Locate the cell with the specified text and output its [X, Y] center coordinate. 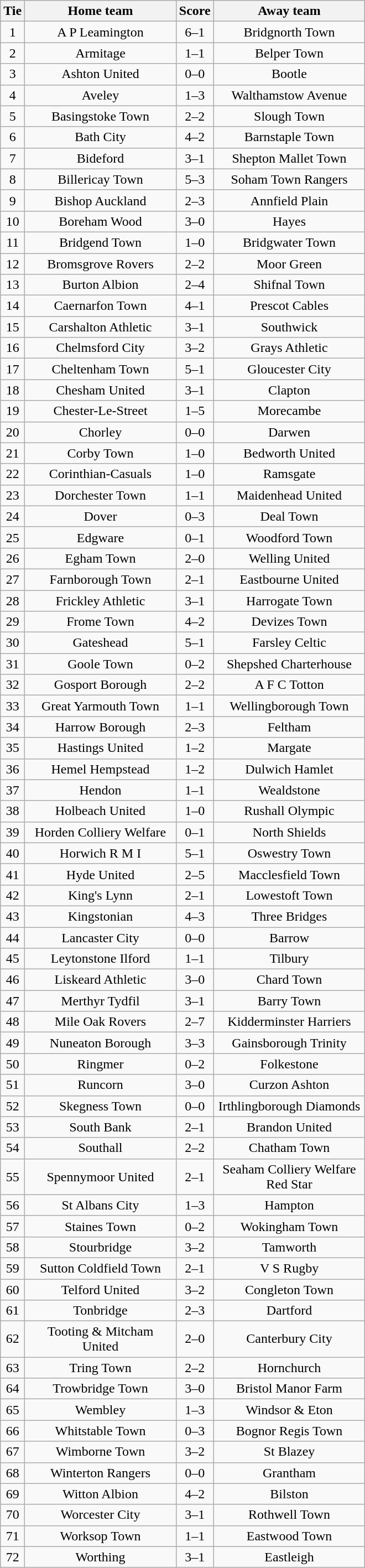
Wellingborough Town [289, 706]
7 [13, 158]
Gainsborough Trinity [289, 1043]
Bootle [289, 74]
Wimborne Town [101, 1452]
Tooting & Mitcham United [101, 1339]
28 [13, 600]
Tie [13, 11]
A F C Totton [289, 685]
Wembley [101, 1410]
11 [13, 242]
Tring Town [101, 1368]
Bromsgrove Rovers [101, 264]
35 [13, 748]
Feltham [289, 727]
Edgware [101, 537]
Home team [101, 11]
Curzon Ashton [289, 1085]
42 [13, 895]
51 [13, 1085]
Bilston [289, 1494]
Belper Town [289, 53]
Windsor & Eton [289, 1410]
Hyde United [101, 874]
Barrow [289, 938]
Grays Athletic [289, 348]
27 [13, 579]
Holbeach United [101, 811]
Worcester City [101, 1515]
Barry Town [289, 1001]
58 [13, 1247]
Annfield Plain [289, 200]
Gloucester City [289, 369]
Great Yarmouth Town [101, 706]
8 [13, 179]
22 [13, 474]
Hayes [289, 221]
Bognor Regis Town [289, 1431]
4 [13, 95]
Telford United [101, 1290]
29 [13, 622]
Dover [101, 516]
66 [13, 1431]
Wealdstone [289, 790]
King's Lynn [101, 895]
Horden Colliery Welfare [101, 832]
Trowbridge Town [101, 1389]
Runcorn [101, 1085]
Tilbury [289, 959]
16 [13, 348]
60 [13, 1290]
5–3 [195, 179]
57 [13, 1226]
54 [13, 1148]
Harrow Borough [101, 727]
Dorchester Town [101, 495]
25 [13, 537]
Merthyr Tydfil [101, 1001]
Canterbury City [289, 1339]
Oswestry Town [289, 853]
Tonbridge [101, 1311]
Lancaster City [101, 938]
Kidderminster Harriers [289, 1022]
Ringmer [101, 1064]
Tamworth [289, 1247]
Hendon [101, 790]
Hornchurch [289, 1368]
Ramsgate [289, 474]
Worthing [101, 1557]
Horwich R M I [101, 853]
50 [13, 1064]
Dartford [289, 1311]
Frickley Athletic [101, 600]
Bishop Auckland [101, 200]
Three Bridges [289, 916]
31 [13, 664]
Lowestoft Town [289, 895]
Kingstonian [101, 916]
Eastbourne United [289, 579]
Aveley [101, 95]
Farnborough Town [101, 579]
North Shields [289, 832]
Boreham Wood [101, 221]
Away team [289, 11]
Deal Town [289, 516]
2–4 [195, 285]
9 [13, 200]
Score [195, 11]
Chatham Town [289, 1148]
36 [13, 769]
Corby Town [101, 453]
Congleton Town [289, 1290]
33 [13, 706]
65 [13, 1410]
Carshalton Athletic [101, 327]
47 [13, 1001]
Spennymoor United [101, 1176]
2 [13, 53]
Harrogate Town [289, 600]
Bath City [101, 137]
12 [13, 264]
21 [13, 453]
64 [13, 1389]
37 [13, 790]
10 [13, 221]
V S Rugby [289, 1268]
Wokingham Town [289, 1226]
Seaham Colliery Welfare Red Star [289, 1176]
Bristol Manor Farm [289, 1389]
Bideford [101, 158]
A P Leamington [101, 32]
62 [13, 1339]
Shepshed Charterhouse [289, 664]
Whitstable Town [101, 1431]
Brandon United [289, 1127]
6 [13, 137]
Eastwood Town [289, 1536]
39 [13, 832]
1–5 [195, 411]
Chelmsford City [101, 348]
Welling United [289, 558]
Macclesfield Town [289, 874]
30 [13, 643]
69 [13, 1494]
Leytonstone Ilford [101, 959]
Staines Town [101, 1226]
Southwick [289, 327]
Bedworth United [289, 453]
43 [13, 916]
Caernarfon Town [101, 306]
Bridgwater Town [289, 242]
44 [13, 938]
Farsley Celtic [289, 643]
67 [13, 1452]
Soham Town Rangers [289, 179]
Slough Town [289, 116]
Ashton United [101, 74]
45 [13, 959]
38 [13, 811]
Nuneaton Borough [101, 1043]
4–3 [195, 916]
Chorley [101, 432]
70 [13, 1515]
41 [13, 874]
Walthamstow Avenue [289, 95]
20 [13, 432]
4–1 [195, 306]
Worksop Town [101, 1536]
Burton Albion [101, 285]
St Albans City [101, 1205]
3 [13, 74]
72 [13, 1557]
Darwen [289, 432]
Hastings United [101, 748]
14 [13, 306]
26 [13, 558]
68 [13, 1473]
Witton Albion [101, 1494]
56 [13, 1205]
19 [13, 411]
49 [13, 1043]
Grantham [289, 1473]
Folkestone [289, 1064]
Liskeard Athletic [101, 980]
Basingstoke Town [101, 116]
St Blazey [289, 1452]
Clapton [289, 390]
Cheltenham Town [101, 369]
53 [13, 1127]
Bridgend Town [101, 242]
71 [13, 1536]
Goole Town [101, 664]
Shepton Mallet Town [289, 158]
Gosport Borough [101, 685]
Dulwich Hamlet [289, 769]
Egham Town [101, 558]
Rushall Olympic [289, 811]
Chard Town [289, 980]
6–1 [195, 32]
Skegness Town [101, 1106]
13 [13, 285]
17 [13, 369]
Moor Green [289, 264]
Chesham United [101, 390]
Devizes Town [289, 622]
18 [13, 390]
Billericay Town [101, 179]
Chester-Le-Street [101, 411]
Hampton [289, 1205]
Maidenhead United [289, 495]
Gateshead [101, 643]
Margate [289, 748]
59 [13, 1268]
Prescot Cables [289, 306]
2–5 [195, 874]
Stourbridge [101, 1247]
Frome Town [101, 622]
Hemel Hempstead [101, 769]
Sutton Coldfield Town [101, 1268]
40 [13, 853]
5 [13, 116]
Corinthian-Casuals [101, 474]
3–3 [195, 1043]
2–7 [195, 1022]
Armitage [101, 53]
48 [13, 1022]
52 [13, 1106]
23 [13, 495]
24 [13, 516]
Barnstaple Town [289, 137]
Irthlingborough Diamonds [289, 1106]
Morecambe [289, 411]
15 [13, 327]
Bridgnorth Town [289, 32]
61 [13, 1311]
34 [13, 727]
Woodford Town [289, 537]
55 [13, 1176]
63 [13, 1368]
32 [13, 685]
Mile Oak Rovers [101, 1022]
Southall [101, 1148]
Winterton Rangers [101, 1473]
Rothwell Town [289, 1515]
South Bank [101, 1127]
46 [13, 980]
Shifnal Town [289, 285]
1 [13, 32]
Eastleigh [289, 1557]
